Identify which cell holds the provided text, then report its [x, y] central coordinate. 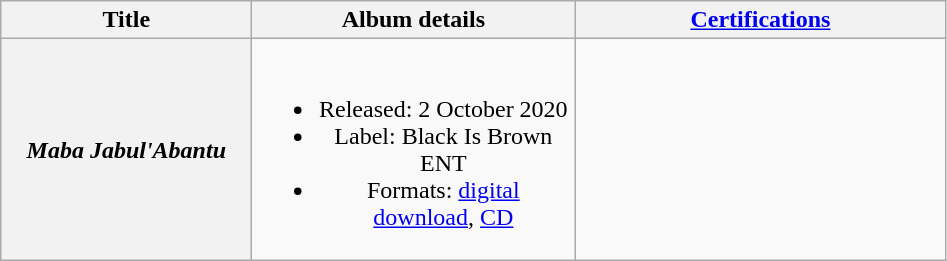
Maba Jabul'Abantu [126, 150]
Album details [414, 20]
Released: 2 October 2020Label: Black Is Brown ENTFormats: digital download, CD [414, 150]
Title [126, 20]
Certifications [760, 20]
